Search for the cell housing the specified text and yield its (X, Y) center coordinate. 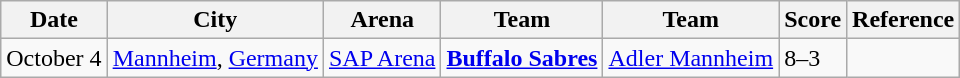
8–3 (813, 58)
Mannheim, Germany (215, 58)
City (215, 20)
Reference (904, 20)
Score (813, 20)
Adler Mannheim (691, 58)
Date (54, 20)
October 4 (54, 58)
Arena (382, 20)
SAP Arena (382, 58)
Buffalo Sabres (522, 58)
